Extract the (X, Y) coordinate from the center of the cell holding the provided text.  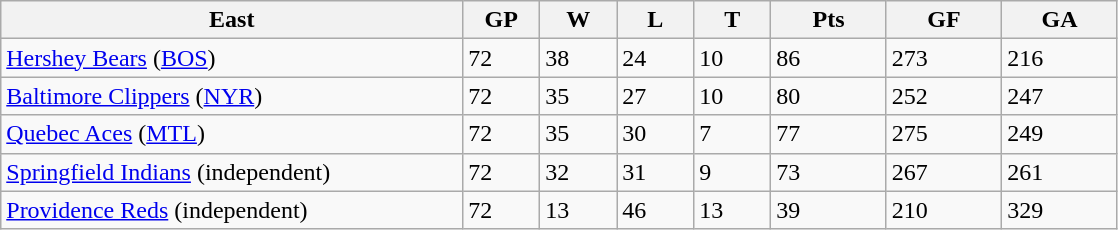
Providence Reds (independent) (232, 210)
GP (502, 20)
Quebec Aces (MTL) (232, 134)
T (732, 20)
24 (656, 58)
80 (829, 96)
East (232, 20)
247 (1060, 96)
73 (829, 172)
Hershey Bears (BOS) (232, 58)
261 (1060, 172)
86 (829, 58)
329 (1060, 210)
39 (829, 210)
Springfield Indians (independent) (232, 172)
267 (944, 172)
38 (578, 58)
GA (1060, 20)
252 (944, 96)
Baltimore Clippers (NYR) (232, 96)
27 (656, 96)
GF (944, 20)
46 (656, 210)
9 (732, 172)
7 (732, 134)
210 (944, 210)
273 (944, 58)
249 (1060, 134)
31 (656, 172)
216 (1060, 58)
W (578, 20)
275 (944, 134)
Pts (829, 20)
77 (829, 134)
L (656, 20)
32 (578, 172)
30 (656, 134)
